For the text-containing cell, return its midpoint in (x, y) coordinate format. 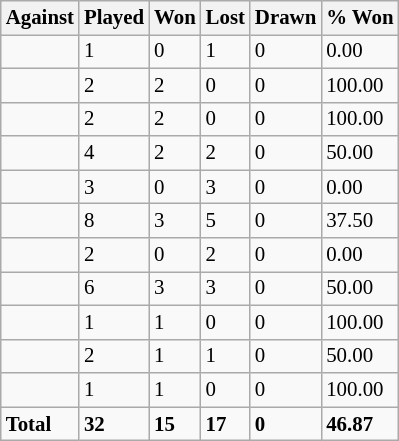
37.50 (360, 221)
5 (226, 221)
Against (40, 18)
46.87 (360, 424)
% Won (360, 18)
6 (114, 288)
Total (40, 424)
32 (114, 424)
15 (175, 424)
8 (114, 221)
17 (226, 424)
4 (114, 153)
Drawn (286, 18)
Lost (226, 18)
Played (114, 18)
Won (175, 18)
